Extract the (X, Y) coordinate from the center of the cell holding the provided text.  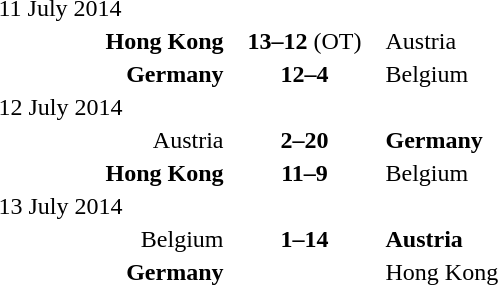
13–12 (OT) (304, 41)
2–20 (304, 140)
11–9 (304, 173)
1–14 (304, 239)
12–4 (304, 74)
